Determine the [X, Y] coordinate at the center of the cell enclosing the given text.  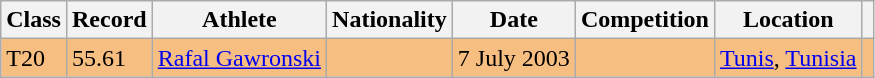
Competition [644, 20]
Class [34, 20]
Rafal Gawronski [239, 58]
Location [788, 20]
Record [109, 20]
Tunis, Tunisia [788, 58]
7 July 2003 [514, 58]
55.61 [109, 58]
Athlete [239, 20]
Nationality [390, 20]
T20 [34, 58]
Date [514, 20]
